Provide the (x, y) coordinate of the cell's center where the given text is located.  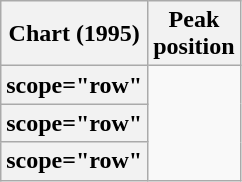
Peakposition (194, 34)
Chart (1995) (74, 34)
